Detect which cell encompasses the target text, then output its [X, Y] center coordinate. 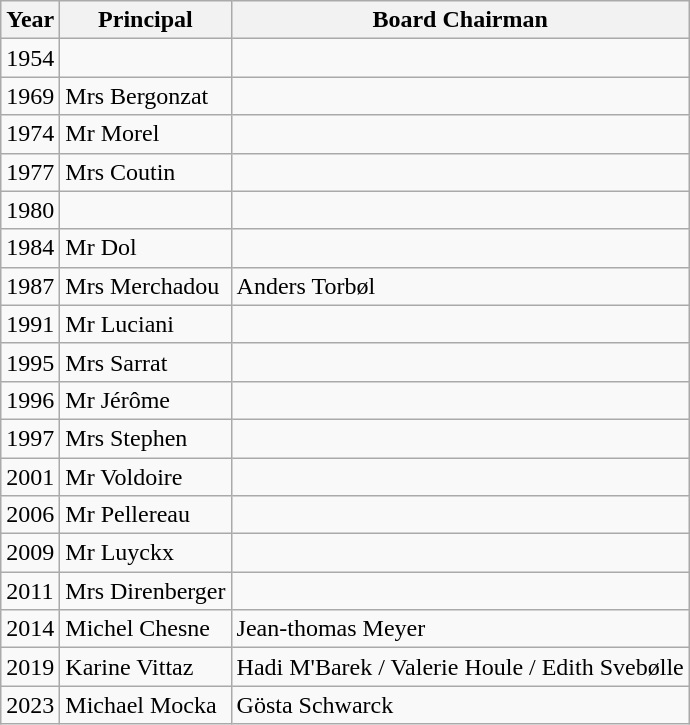
1995 [30, 362]
Jean-thomas Meyer [460, 629]
Gösta Schwarck [460, 705]
2011 [30, 591]
Mrs Coutin [146, 172]
Mrs Sarrat [146, 362]
1977 [30, 172]
Michael Mocka [146, 705]
2023 [30, 705]
1984 [30, 248]
2019 [30, 667]
Year [30, 20]
Mrs Merchadou [146, 286]
Anders Torbøl [460, 286]
1991 [30, 324]
2009 [30, 553]
1996 [30, 400]
1997 [30, 438]
Principal [146, 20]
1974 [30, 134]
Hadi M'Barek / Valerie Houle / Edith Svebølle [460, 667]
2014 [30, 629]
Mrs Direnberger [146, 591]
2006 [30, 515]
Mr Luyckx [146, 553]
Michel Chesne [146, 629]
1980 [30, 210]
Mr Dol [146, 248]
1987 [30, 286]
Board Chairman [460, 20]
Mr Voldoire [146, 477]
Mr Morel [146, 134]
Karine Vittaz [146, 667]
Mr Luciani [146, 324]
2001 [30, 477]
Mrs Bergonzat [146, 96]
1954 [30, 58]
Mr Jérôme [146, 400]
Mrs Stephen [146, 438]
Mr Pellereau [146, 515]
1969 [30, 96]
